Output the [x, y] coordinate of the center of the cell containing the given text.  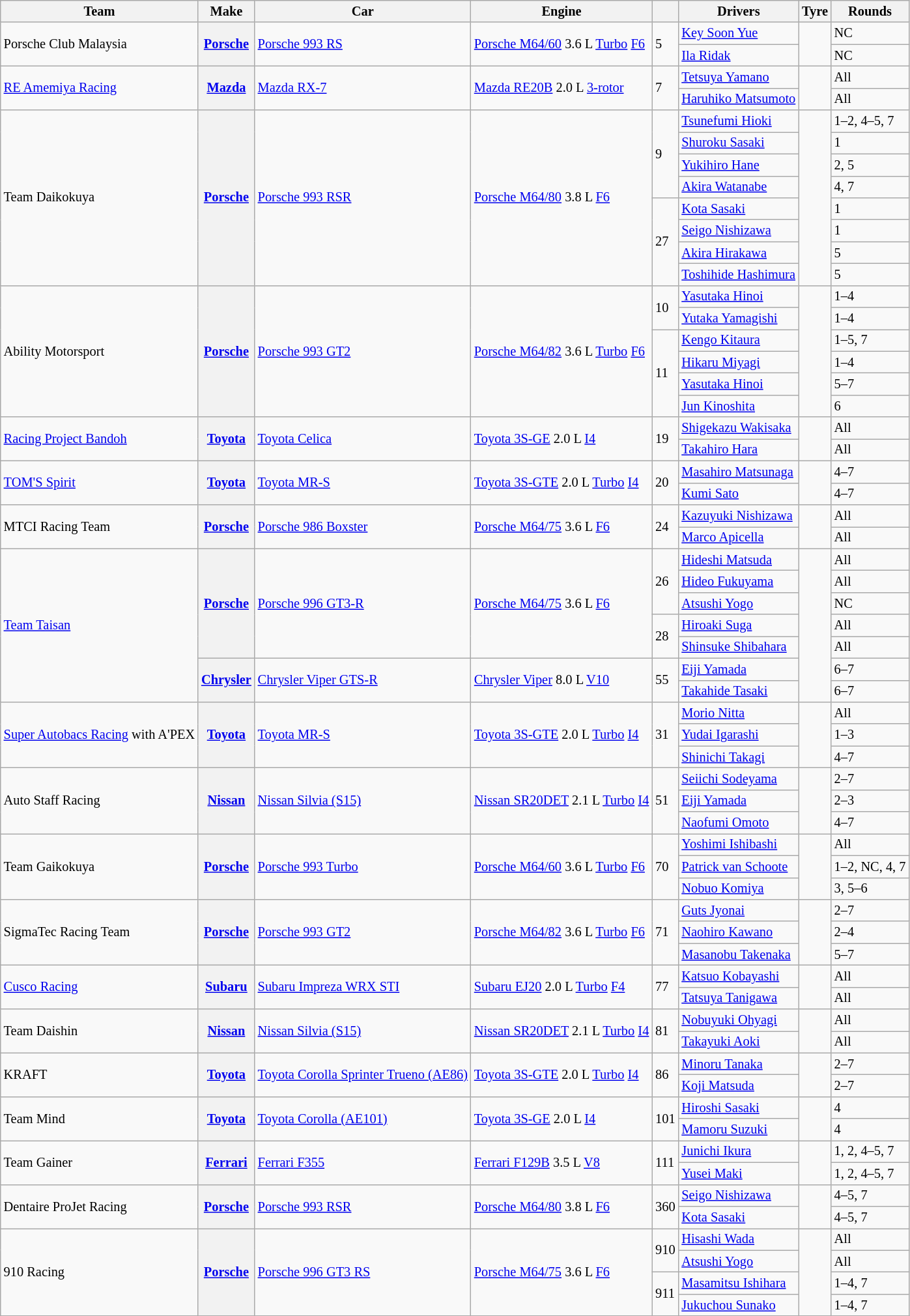
Takahide Tasaki [739, 691]
Nobuyuki Ohyagi [739, 1020]
Porsche Club Malaysia [99, 44]
910 Racing [99, 1272]
1–2, NC, 4, 7 [870, 866]
Engine [562, 11]
Team [99, 11]
Akira Watanabe [739, 187]
Yoshimi Ishibashi [739, 844]
Takayuki Aoki [739, 1042]
3, 5–6 [870, 889]
31 [665, 735]
TOM'S Spirit [99, 482]
Subaru [227, 986]
SigmaTec Racing Team [99, 932]
Haruhiko Matsumoto [739, 99]
Subaru Impreza WRX STI [363, 986]
Ability Motorsport [99, 351]
Shinichi Takagi [739, 757]
55 [665, 680]
Seiichi Sodeyama [739, 779]
Auto Staff Racing [99, 800]
Patrick van Schoote [739, 866]
Mazda RE20B 2.0 L 3-rotor [562, 87]
MTCI Racing Team [99, 526]
Super Autobacs Racing with A'PEX [99, 735]
Team Daishin [99, 1031]
Ila Ridak [739, 55]
Dentaire ProJet Racing [99, 1207]
7 [665, 87]
Ferrari F355 [363, 1162]
81 [665, 1031]
1–5, 7 [870, 340]
Junichi Ikura [739, 1151]
Team Daikokuya [99, 198]
Naofumi Omoto [739, 823]
Hiroaki Suga [739, 625]
Koji Matsuda [739, 1086]
11 [665, 373]
Car [363, 11]
20 [665, 482]
Tsunefumi Hioki [739, 121]
Yukihiro Hane [739, 165]
Shinsuke Shibahara [739, 647]
1–2, 4–5, 7 [870, 121]
Rounds [870, 11]
Porsche 996 GT3-R [363, 603]
Toyota Celica [363, 439]
Shuroku Sasaki [739, 143]
Nobuo Komiya [739, 889]
Chrysler Viper 8.0 L V10 [562, 680]
Minoru Tanaka [739, 1064]
101 [665, 1118]
Team Gaikokuya [99, 866]
Key Soon Yue [739, 33]
Yudai Igarashi [739, 735]
Akira Hirakawa [739, 253]
26 [665, 581]
19 [665, 439]
Toyota Corolla Sprinter Trueno (AE86) [363, 1075]
Marco Apicella [739, 537]
2–3 [870, 801]
Tyre [815, 11]
360 [665, 1207]
Yusei Maki [739, 1173]
KRAFT [99, 1075]
Tetsuya Yamano [739, 77]
Hisashi Wada [739, 1239]
Porsche 993 RS [363, 44]
Tatsuya Tanigawa [739, 998]
71 [665, 932]
51 [665, 800]
Drivers [739, 11]
Hideshi Matsuda [739, 560]
Chrysler [227, 680]
Racing Project Bandoh [99, 439]
Ferrari [227, 1162]
Chrysler Viper GTS-R [363, 680]
28 [665, 636]
Ferrari F129B 3.5 L V8 [562, 1162]
910 [665, 1250]
RE Amemiya Racing [99, 87]
Toshihide Hashimura [739, 274]
Porsche 993 Turbo [363, 866]
Masamitsu Ishihara [739, 1283]
86 [665, 1075]
2–4 [870, 932]
Jun Kinoshita [739, 406]
Mazda [227, 87]
Morio Nitta [739, 713]
Yutaka Yamagishi [739, 319]
Masanobu Takenaka [739, 954]
Katsuo Kobayashi [739, 976]
Kazuyuki Nishizawa [739, 515]
Team Taisan [99, 625]
911 [665, 1294]
Make [227, 11]
Shigekazu Wakisaka [739, 428]
6 [870, 406]
4, 7 [870, 187]
Porsche 996 GT3 RS [363, 1272]
Jukuchou Sunako [739, 1305]
Subaru EJ20 2.0 L Turbo F4 [562, 986]
Toyota Corolla (AE101) [363, 1118]
Team Mind [99, 1118]
77 [665, 986]
Hideo Fukuyama [739, 581]
Hiroshi Sasaki [739, 1108]
Kengo Kitaura [739, 340]
27 [665, 241]
Team Gainer [99, 1162]
1–3 [870, 735]
Cusco Racing [99, 986]
111 [665, 1162]
Mazda RX-7 [363, 87]
Mamoru Suzuki [739, 1130]
Porsche 986 Boxster [363, 526]
9 [665, 154]
24 [665, 526]
70 [665, 866]
Guts Jyonai [739, 910]
2, 5 [870, 165]
Takahiro Hara [739, 450]
Naohiro Kawano [739, 932]
Masahiro Matsunaga [739, 472]
Kumi Sato [739, 494]
Hikaru Miyagi [739, 362]
10 [665, 308]
